Find where the given text appears and provide that cell's center as [X, Y] coordinate. 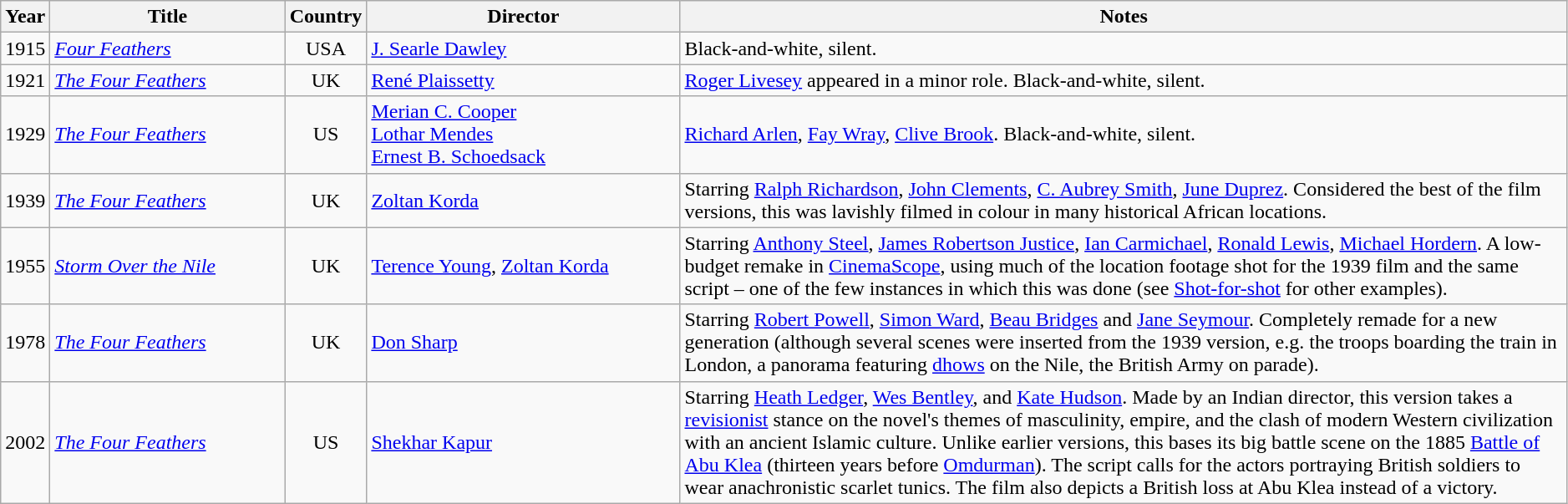
Richard Arlen, Fay Wray, Clive Brook. Black-and-white, silent. [1124, 135]
Title [167, 17]
Four Feathers [167, 48]
Director [523, 17]
1915 [25, 48]
Country [326, 17]
2002 [25, 442]
J. Searle Dawley [523, 48]
1978 [25, 343]
Year [25, 17]
USA [326, 48]
1921 [25, 80]
Notes [1124, 17]
Roger Livesey appeared in a minor role. Black-and-white, silent. [1124, 80]
Storm Over the Nile [167, 266]
Zoltan Korda [523, 201]
1939 [25, 201]
1929 [25, 135]
René Plaissetty [523, 80]
Black-and-white, silent. [1124, 48]
1955 [25, 266]
Don Sharp [523, 343]
Shekhar Kapur [523, 442]
Merian C. CooperLothar MendesErnest B. Schoedsack [523, 135]
Terence Young, Zoltan Korda [523, 266]
